Scan for the cell matching the given text and deliver its (x, y) coordinate at center. 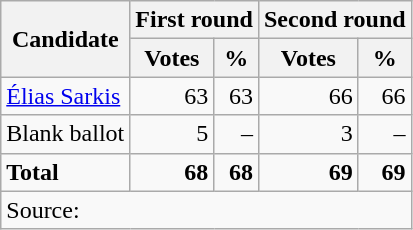
3 (308, 134)
Candidate (66, 39)
Total (66, 172)
Second round (334, 20)
Élias Sarkis (66, 96)
5 (172, 134)
Source: (206, 210)
Blank ballot (66, 134)
First round (194, 20)
